Return (X, Y) of the center of cell containing provided text 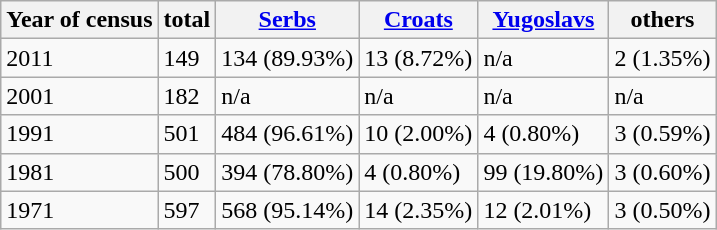
182 (187, 96)
3 (0.60%) (662, 172)
3 (0.59%) (662, 134)
597 (187, 210)
568 (95.14%) (288, 210)
501 (187, 134)
1971 (80, 210)
13 (8.72%) (418, 58)
394 (78.80%) (288, 172)
total (187, 20)
14 (2.35%) (418, 210)
12 (2.01%) (544, 210)
134 (89.93%) (288, 58)
1991 (80, 134)
484 (96.61%) (288, 134)
Croats (418, 20)
1981 (80, 172)
Serbs (288, 20)
99 (19.80%) (544, 172)
2 (1.35%) (662, 58)
2011 (80, 58)
10 (2.00%) (418, 134)
2001 (80, 96)
500 (187, 172)
149 (187, 58)
Year of census (80, 20)
others (662, 20)
3 (0.50%) (662, 210)
Yugoslavs (544, 20)
